Capture the cell that displays the provided text and extract its (x, y) central coordinate. 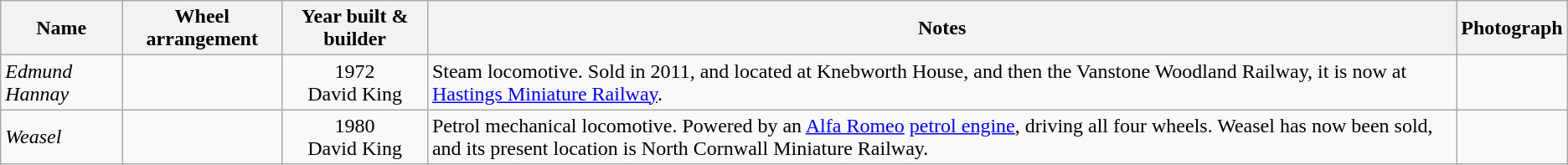
Weasel (62, 137)
1972David King (355, 82)
1980David King (355, 137)
Edmund Hannay (62, 82)
Wheel arrangement (203, 28)
Name (62, 28)
Steam locomotive. Sold in 2011, and located at Knebworth House, and then the Vanstone Woodland Railway, it is now at Hastings Miniature Railway. (941, 82)
Photograph (1512, 28)
Year built & builder (355, 28)
Notes (941, 28)
